Determine the (X, Y) coordinate at the center of the cell enclosing the given text.  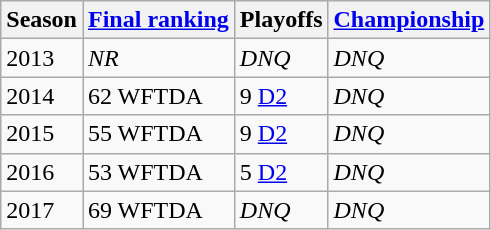
5 D2 (281, 172)
62 WFTDA (158, 96)
NR (158, 58)
53 WFTDA (158, 172)
69 WFTDA (158, 210)
55 WFTDA (158, 134)
2013 (42, 58)
2017 (42, 210)
2014 (42, 96)
Championship (409, 20)
2016 (42, 172)
Playoffs (281, 20)
2015 (42, 134)
Final ranking (158, 20)
Season (42, 20)
